Determine the (x, y) coordinate at the center of the cell enclosing the given text.  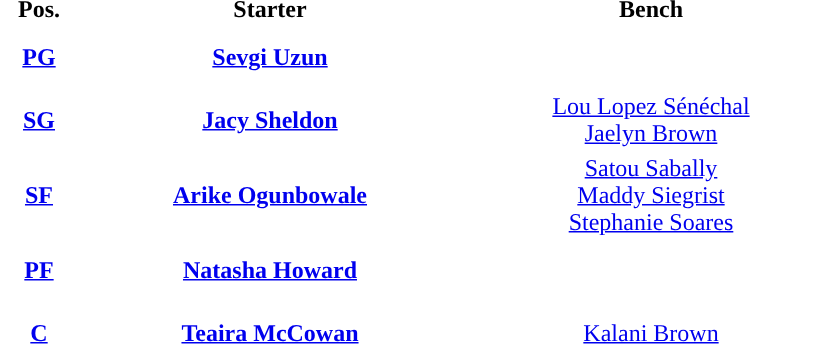
PF (39, 270)
Sevgi Uzun (270, 57)
Jacy Sheldon (270, 120)
PG (39, 57)
SG (39, 120)
Natasha Howard (270, 270)
SF (39, 195)
Kalani Brown (651, 333)
Teaira McCowan (270, 333)
Satou Sabally Maddy SiegristStephanie Soares (651, 195)
C (39, 333)
Lou Lopez SénéchalJaelyn Brown (651, 120)
Arike Ogunbowale (270, 195)
